Capture the cell that displays the provided text and extract its [x, y] central coordinate. 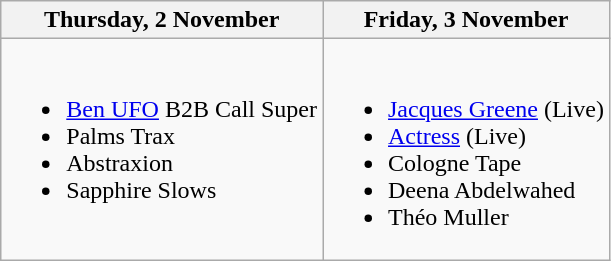
Jacques Greene (Live)Actress (Live)Cologne TapeDeena AbdelwahedThéo Muller [466, 150]
Ben UFO B2B Call SuperPalms TraxAbstraxionSapphire Slows [162, 150]
Thursday, 2 November [162, 20]
Friday, 3 November [466, 20]
